Search for the cell housing the specified text and yield its (X, Y) center coordinate. 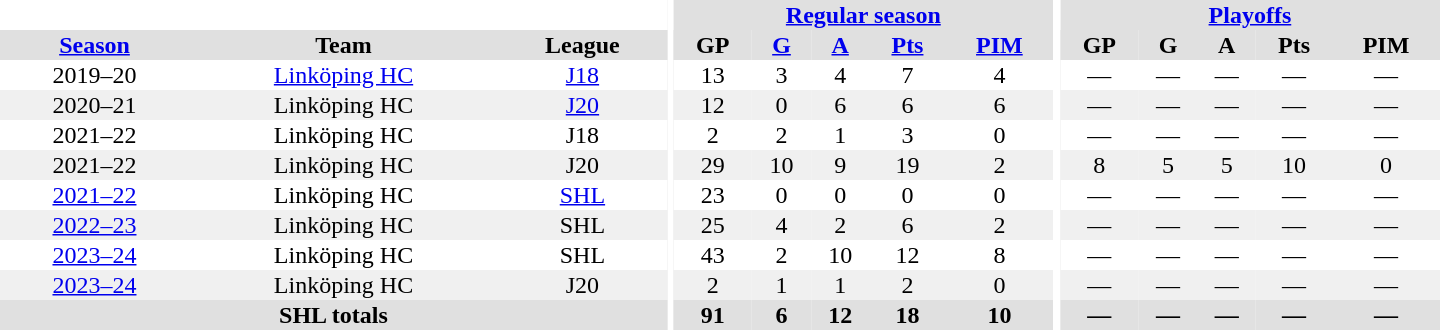
91 (712, 315)
2019–20 (94, 75)
19 (907, 165)
Team (344, 45)
29 (712, 165)
2020–21 (94, 105)
13 (712, 75)
2022–23 (94, 225)
43 (712, 255)
23 (712, 195)
9 (840, 165)
Season (94, 45)
Playoffs (1250, 15)
League (582, 45)
SHL totals (334, 315)
25 (712, 225)
Regular season (863, 15)
18 (907, 315)
7 (907, 75)
